Scan for the cell matching the given text and deliver its (X, Y) coordinate at center. 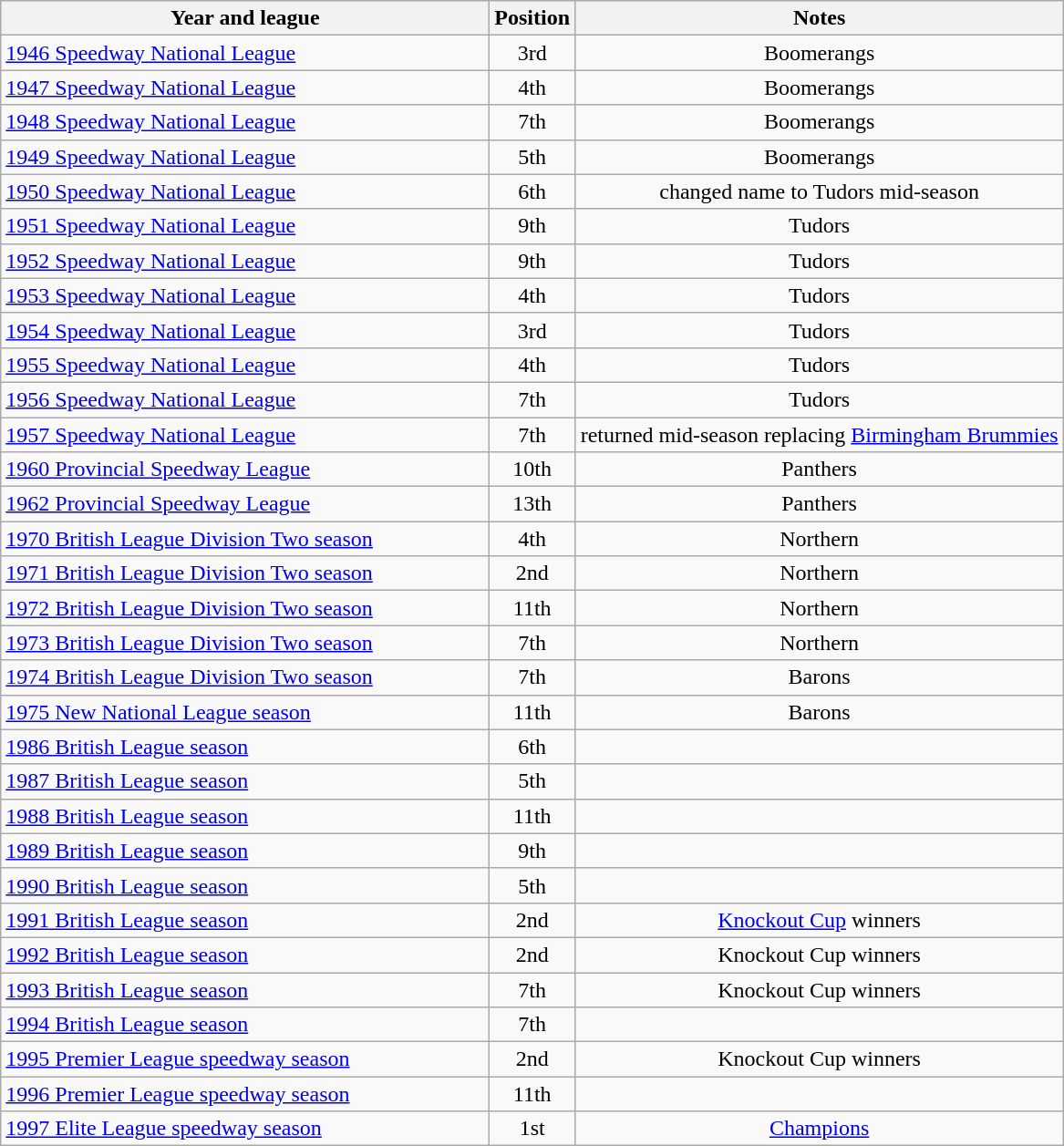
1960 Provincial Speedway League (245, 470)
1st (532, 1129)
1949 Speedway National League (245, 157)
1993 British League season (245, 989)
1973 British League Division Two season (245, 643)
Notes (820, 18)
1952 Speedway National League (245, 261)
1954 Speedway National League (245, 330)
1990 British League season (245, 885)
10th (532, 470)
1986 British League season (245, 747)
1953 Speedway National League (245, 295)
1972 British League Division Two season (245, 608)
1955 Speedway National League (245, 365)
1974 British League Division Two season (245, 677)
1991 British League season (245, 920)
1995 Premier League speedway season (245, 1059)
Position (532, 18)
1946 Speedway National League (245, 53)
1956 Speedway National League (245, 399)
1971 British League Division Two season (245, 573)
1987 British League season (245, 781)
Champions (820, 1129)
13th (532, 504)
changed name to Tudors mid-season (820, 191)
1994 British League season (245, 1025)
Year and league (245, 18)
1950 Speedway National League (245, 191)
1975 New National League season (245, 712)
1970 British League Division Two season (245, 539)
1997 Elite League speedway season (245, 1129)
1947 Speedway National League (245, 88)
1996 Premier League speedway season (245, 1094)
1957 Speedway National League (245, 435)
returned mid-season replacing Birmingham Brummies (820, 435)
1992 British League season (245, 955)
1962 Provincial Speedway League (245, 504)
1948 Speedway National League (245, 122)
1951 Speedway National League (245, 226)
1988 British League season (245, 816)
1989 British League season (245, 851)
